From the cell containing the given text, extract its center point as (X, Y) coordinate. 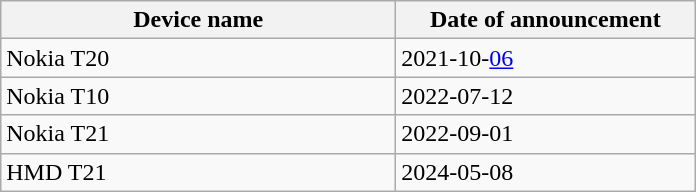
2024-05-08 (546, 172)
Device name (198, 20)
Date of announcement (546, 20)
2022-07-12 (546, 96)
HMD T21 (198, 172)
2021-10-06 (546, 58)
2022-09-01 (546, 134)
Nokia T10 (198, 96)
Nokia T21 (198, 134)
Nokia T20 (198, 58)
